Extract the [X, Y] coordinate from the center of the cell holding the provided text.  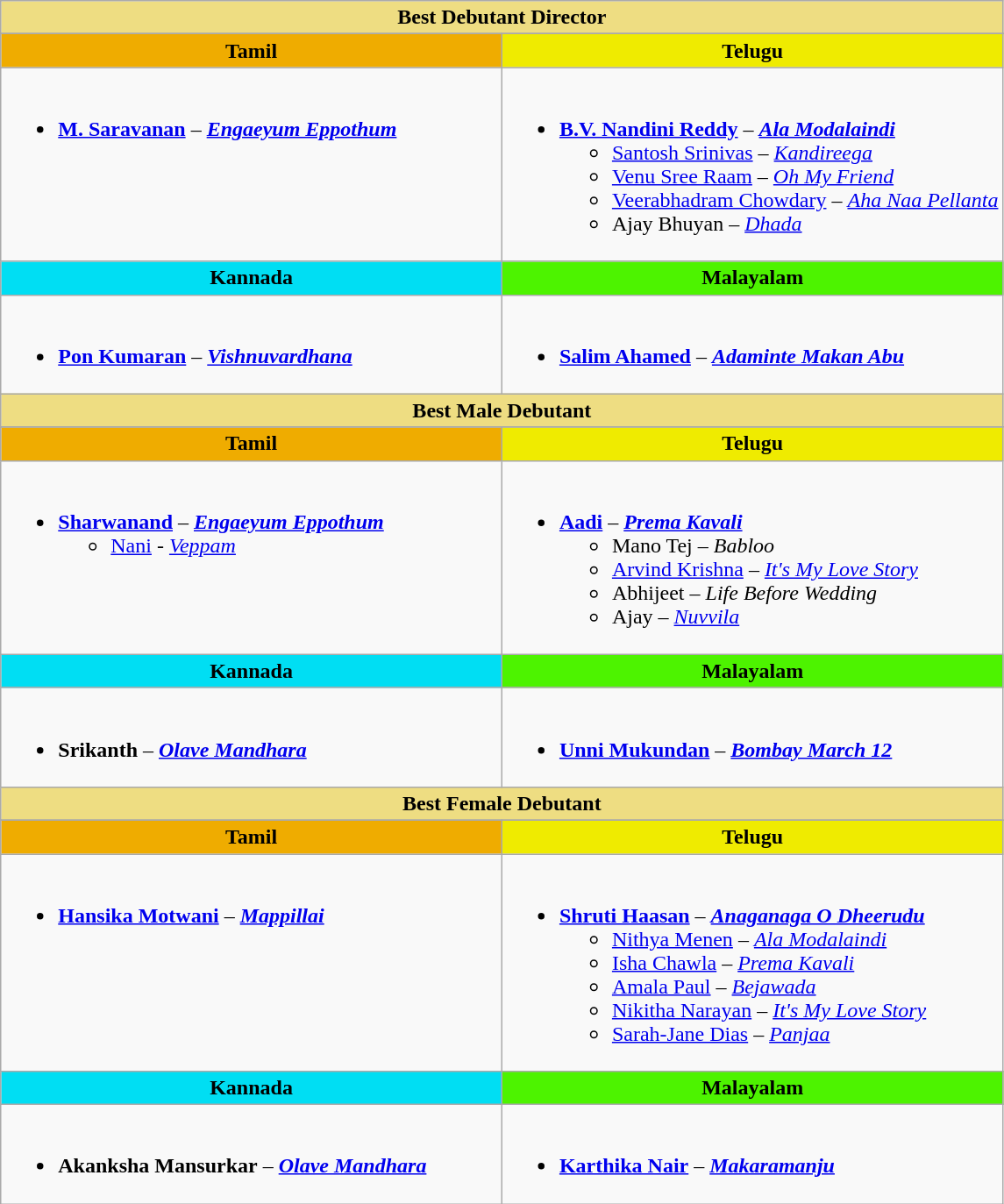
Best Female Debutant [502, 803]
Best Male Debutant [502, 410]
M. Saravanan – Engaeyum Eppothum [252, 165]
Karthika Nair – Makaramanju [752, 1154]
Aadi – Prema KavaliMano Tej – BablooArvind Krishna – It's My Love StoryAbhijeet – Life Before WeddingAjay – Nuvvila [752, 558]
Hansika Motwani – Mappillai [252, 963]
Unni Mukundan – Bombay March 12 [752, 737]
Salim Ahamed – Adaminte Makan Abu [752, 344]
Best Debutant Director [502, 18]
Srikanth – Olave Mandhara [252, 737]
Akanksha Mansurkar – Olave Mandhara [252, 1154]
Pon Kumaran – Vishnuvardhana [252, 344]
Sharwanand – Engaeyum EppothumNani - Veppam [252, 558]
